Scan for the cell matching the given text and deliver its [X, Y] coordinate at center. 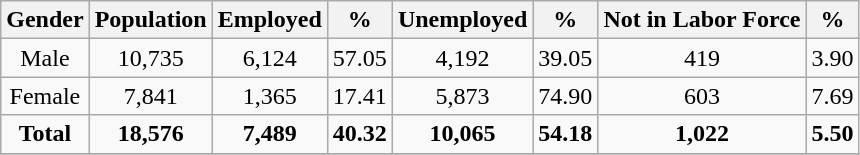
10,735 [150, 58]
7,841 [150, 96]
Male [45, 58]
Total [45, 134]
5.50 [832, 134]
Not in Labor Force [702, 20]
17.41 [360, 96]
18,576 [150, 134]
74.90 [566, 96]
Female [45, 96]
4,192 [462, 58]
Population [150, 20]
419 [702, 58]
7,489 [270, 134]
1,022 [702, 134]
3.90 [832, 58]
1,365 [270, 96]
5,873 [462, 96]
Employed [270, 20]
40.32 [360, 134]
10,065 [462, 134]
Gender [45, 20]
7.69 [832, 96]
39.05 [566, 58]
54.18 [566, 134]
57.05 [360, 58]
6,124 [270, 58]
Unemployed [462, 20]
603 [702, 96]
